Find where the given text appears and provide that cell's center as [x, y] coordinate. 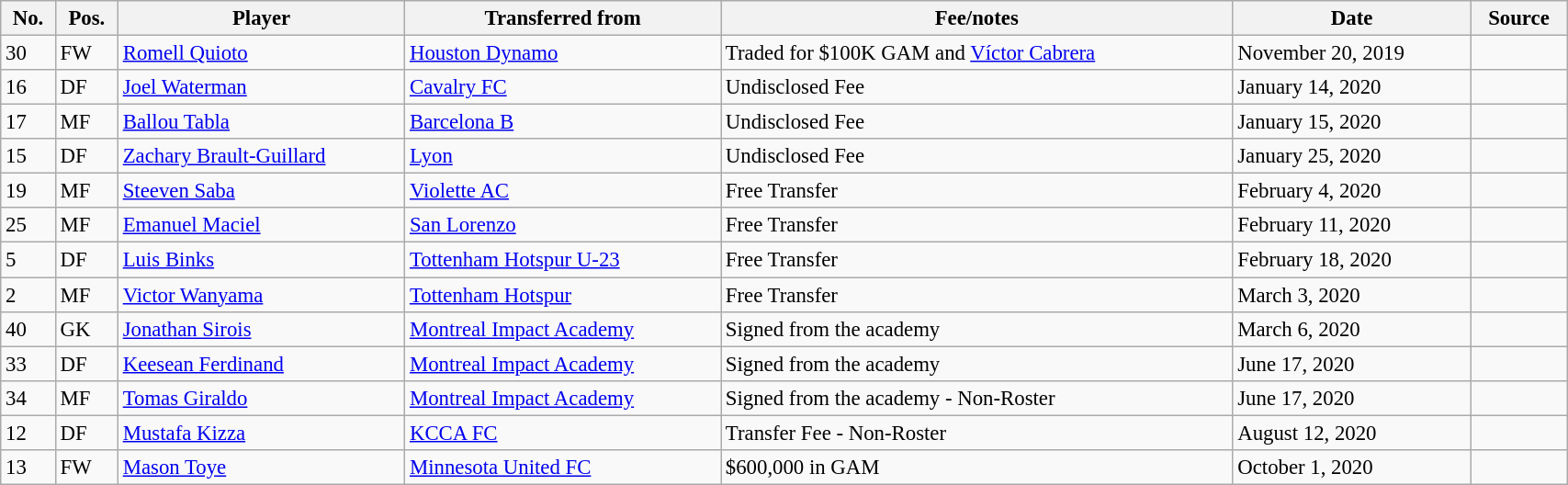
Luis Binks [261, 260]
GK [86, 329]
No. [28, 18]
Player [261, 18]
February 4, 2020 [1352, 191]
19 [28, 191]
March 6, 2020 [1352, 329]
Transferred from [563, 18]
15 [28, 156]
Ballou Tabla [261, 122]
August 12, 2020 [1352, 433]
Tottenham Hotspur U-23 [563, 260]
Source [1518, 18]
Violette AC [563, 191]
30 [28, 53]
Emanuel Maciel [261, 225]
February 11, 2020 [1352, 225]
Minnesota United FC [563, 468]
17 [28, 122]
Victor Wanyama [261, 295]
$600,000 in GAM [977, 468]
13 [28, 468]
Keesean Ferdinand [261, 364]
2 [28, 295]
Pos. [86, 18]
January 14, 2020 [1352, 87]
40 [28, 329]
Signed from the academy - Non-Roster [977, 398]
Steeven Saba [261, 191]
Jonathan Sirois [261, 329]
San Lorenzo [563, 225]
Transfer Fee - Non-Roster [977, 433]
October 1, 2020 [1352, 468]
34 [28, 398]
Joel Waterman [261, 87]
Lyon [563, 156]
5 [28, 260]
January 15, 2020 [1352, 122]
16 [28, 87]
25 [28, 225]
Date [1352, 18]
Tomas Giraldo [261, 398]
Traded for $100K GAM and Víctor Cabrera [977, 53]
Barcelona B [563, 122]
Houston Dynamo [563, 53]
33 [28, 364]
November 20, 2019 [1352, 53]
Romell Quioto [261, 53]
Zachary Brault-Guillard [261, 156]
Fee/notes [977, 18]
Cavalry FC [563, 87]
12 [28, 433]
KCCA FC [563, 433]
March 3, 2020 [1352, 295]
February 18, 2020 [1352, 260]
Tottenham Hotspur [563, 295]
January 25, 2020 [1352, 156]
Mason Toye [261, 468]
Mustafa Kizza [261, 433]
